Return the [X, Y] coordinate for the center point of the cell that contains the specified text.  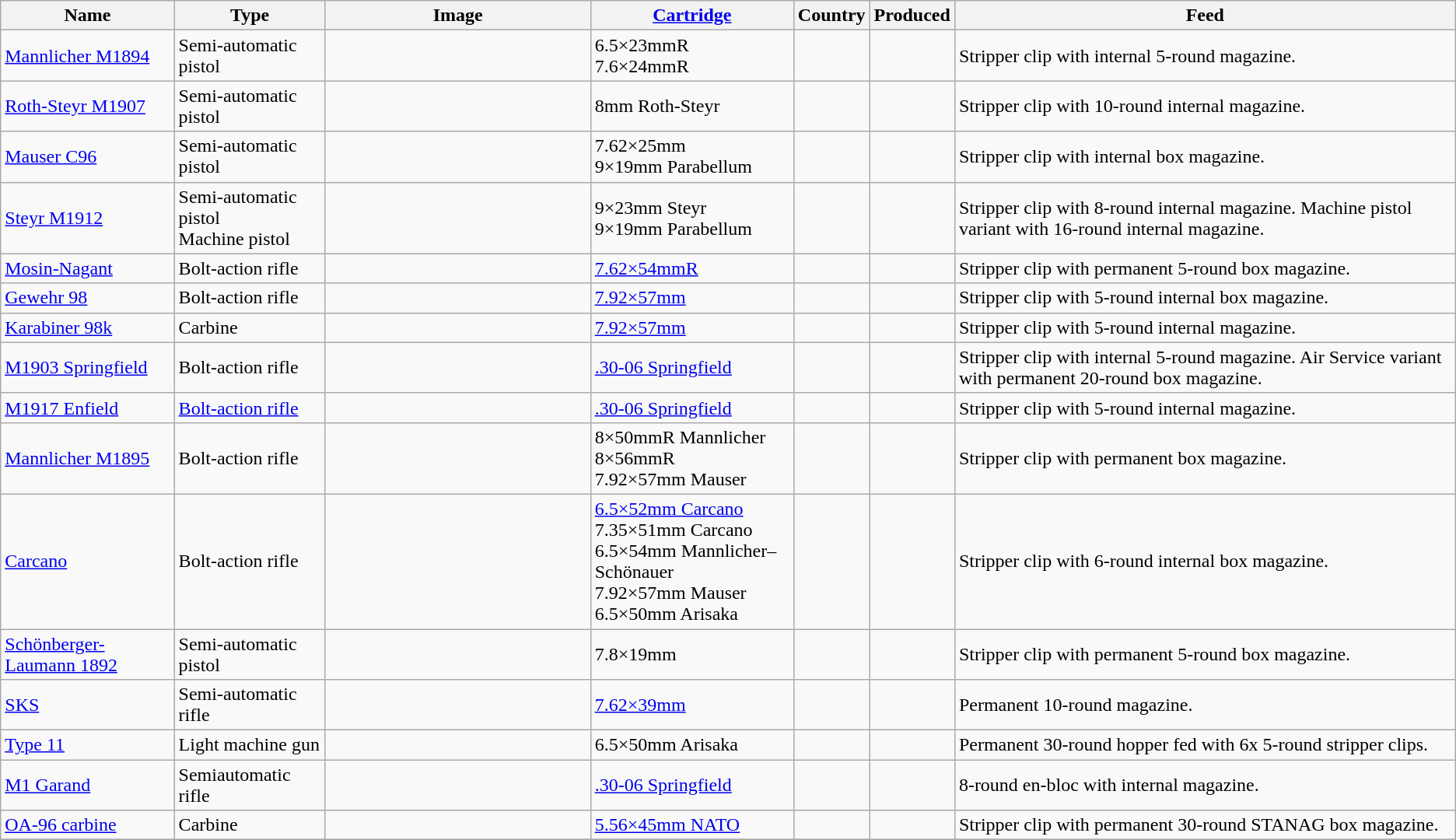
Mosin-Nagant [87, 268]
Karabiner 98k [87, 327]
6.5×50mm Arisaka [692, 745]
Gewehr 98 [87, 298]
Stripper clip with internal box magazine. [1205, 157]
Stripper clip with permanent box magazine. [1205, 458]
Produced [912, 16]
Country [831, 16]
Cartridge [692, 16]
5.56×45mm NATO [692, 825]
Permanent 10-round magazine. [1205, 705]
Mannlicher M1894 [87, 56]
Stripper clip with 10-round internal magazine. [1205, 106]
Stripper clip with 8-round internal magazine. Machine pistol variant with 16-round internal magazine. [1205, 218]
Schönberger-Laumann 1892 [87, 653]
Light machine gun [250, 745]
Roth-Steyr M1907 [87, 106]
Feed [1205, 16]
7.8×19mm [692, 653]
6.5×52mm Carcano7.35×51mm Carcano6.5×54mm Mannlicher–Schönauer7.92×57mm Mauser6.5×50mm Arisaka [692, 562]
Stripper clip with internal 5-round magazine. Air Service variant with permanent 20-round box magazine. [1205, 367]
Stripper clip with 5-round internal box magazine. [1205, 298]
SKS [87, 705]
Semi-automatic rifle [250, 705]
Permanent 30-round hopper fed with 6x 5-round stripper clips. [1205, 745]
7.62×25mm9×19mm Parabellum [692, 157]
Type [250, 16]
7.62×39mm [692, 705]
Stripper clip with 6-round internal box magazine. [1205, 562]
M1917 Enfield [87, 408]
8mm Roth-Steyr [692, 106]
Steyr M1912 [87, 218]
Name [87, 16]
8-round en-bloc with internal magazine. [1205, 786]
M1903 Springfield [87, 367]
7.62×54mmR [692, 268]
Stripper clip with permanent 30-round STANAG box magazine. [1205, 825]
Mannlicher M1895 [87, 458]
Image [457, 16]
M1 Garand [87, 786]
6.5×23mmR7.6×24mmR [692, 56]
Carcano [87, 562]
Stripper clip with internal 5-round magazine. [1205, 56]
8×50mmR Mannlicher8×56mmR7.92×57mm Mauser [692, 458]
9×23mm Steyr9×19mm Parabellum [692, 218]
Mauser C96 [87, 157]
Semi-automatic pistolMachine pistol [250, 218]
OA-96 carbine [87, 825]
Semiautomatic rifle [250, 786]
Type 11 [87, 745]
